Search for the cell housing the specified text and yield its [x, y] center coordinate. 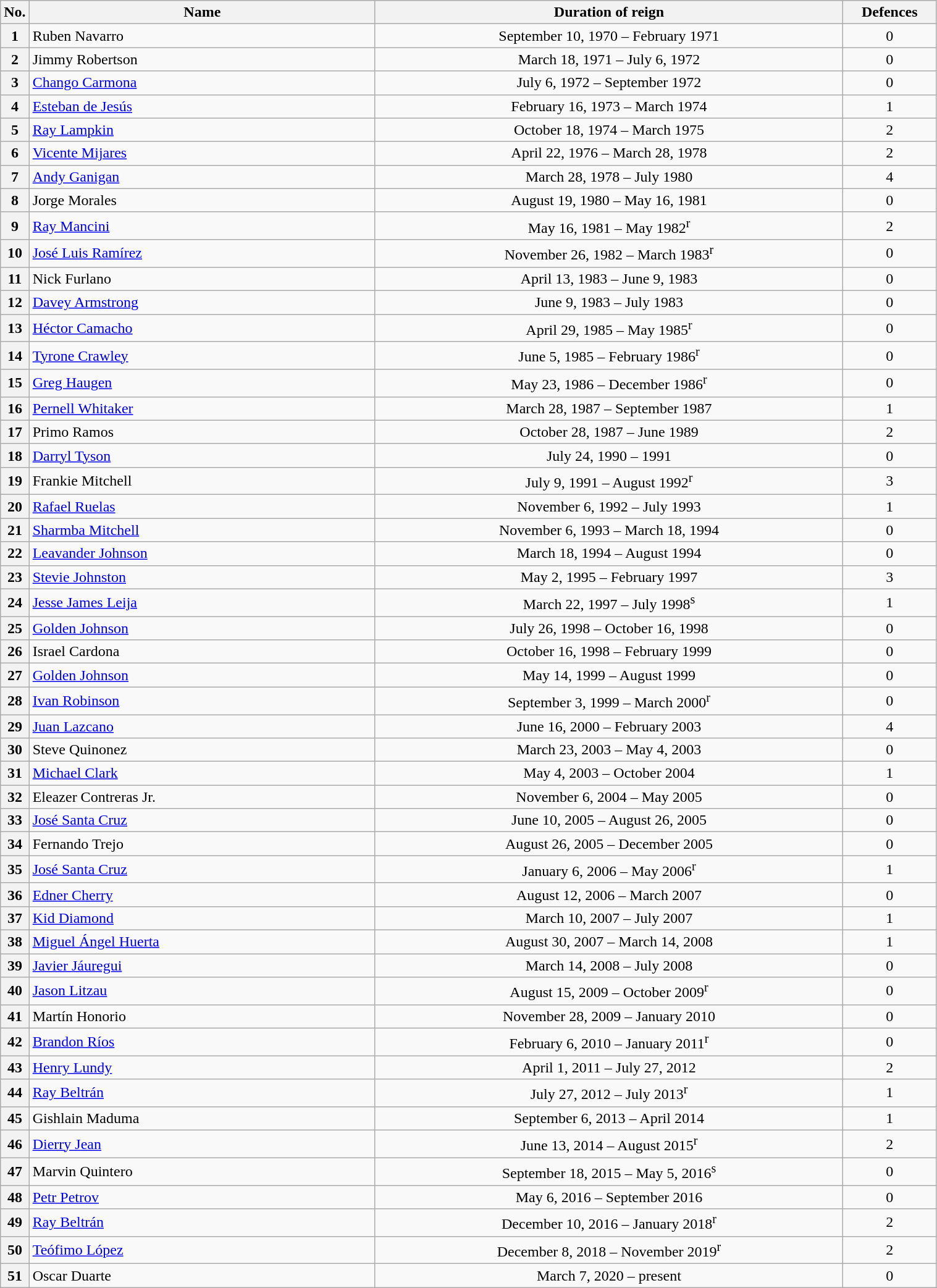
July 27, 2012 – July 2013r [609, 1093]
July 9, 1991 – August 1992r [609, 481]
June 10, 2005 – August 26, 2005 [609, 820]
13 [15, 329]
Duration of reign [609, 12]
7 [15, 177]
Martín Honorio [202, 1016]
Ruben Navarro [202, 36]
June 5, 1985 – February 1986r [609, 356]
Henry Lundy [202, 1067]
11 [15, 279]
5 [15, 130]
October 28, 1987 – June 1989 [609, 432]
November 6, 2004 – May 2005 [609, 797]
April 22, 1976 – March 28, 1978 [609, 153]
Tyrone Crawley [202, 356]
November 28, 2009 – January 2010 [609, 1016]
June 9, 1983 – July 1983 [609, 302]
16 [15, 408]
10 [15, 253]
Andy Ganigan [202, 177]
October 16, 1998 – February 1999 [609, 652]
August 30, 2007 – March 14, 2008 [609, 942]
Ivan Robinson [202, 701]
33 [15, 820]
Fernando Trejo [202, 844]
Eleazer Contreras Jr. [202, 797]
18 [15, 455]
June 16, 2000 – February 2003 [609, 726]
Frankie Mitchell [202, 481]
Dierry Jean [202, 1144]
March 28, 1978 – July 1980 [609, 177]
Darryl Tyson [202, 455]
30 [15, 750]
December 10, 2016 – January 2018r [609, 1223]
May 14, 1999 – August 1999 [609, 675]
February 16, 1973 – March 1974 [609, 106]
April 13, 1983 – June 9, 1983 [609, 279]
42 [15, 1042]
August 15, 2009 – October 2009r [609, 991]
Primo Ramos [202, 432]
48 [15, 1197]
Jorge Morales [202, 200]
Rafael Ruelas [202, 507]
Oscar Duarte [202, 1276]
August 12, 2006 – March 2007 [609, 894]
Ray Lampkin [202, 130]
March 18, 1994 – August 1994 [609, 554]
Chango Carmona [202, 83]
Pernell Whitaker [202, 408]
January 6, 2006 – May 2006r [609, 870]
May 16, 1981 – May 1982r [609, 226]
20 [15, 507]
May 23, 1986 – December 1986r [609, 383]
Esteban de Jesús [202, 106]
No. [15, 12]
6 [15, 153]
35 [15, 870]
October 18, 1974 – March 1975 [609, 130]
Stevie Johnston [202, 577]
Jason Litzau [202, 991]
31 [15, 773]
June 13, 2014 – August 2015r [609, 1144]
Teófimo López [202, 1250]
August 19, 1980 – May 16, 1981 [609, 200]
Sharmba Mitchell [202, 530]
Petr Petrov [202, 1197]
Kid Diamond [202, 918]
Edner Cherry [202, 894]
March 18, 1971 – July 6, 1972 [609, 59]
May 2, 1995 – February 1997 [609, 577]
September 6, 2013 – April 2014 [609, 1118]
May 4, 2003 – October 2004 [609, 773]
47 [15, 1171]
28 [15, 701]
Ray Mancini [202, 226]
50 [15, 1250]
Gishlain Maduma [202, 1118]
July 24, 1990 – 1991 [609, 455]
April 1, 2011 – July 27, 2012 [609, 1067]
45 [15, 1118]
32 [15, 797]
December 8, 2018 – November 2019r [609, 1250]
March 28, 1987 – September 1987 [609, 408]
Steve Quinonez [202, 750]
March 14, 2008 – July 2008 [609, 966]
21 [15, 530]
Miguel Ángel Huerta [202, 942]
August 26, 2005 – December 2005 [609, 844]
41 [15, 1016]
Name [202, 12]
March 10, 2007 – July 2007 [609, 918]
Javier Jáuregui [202, 966]
Greg Haugen [202, 383]
November 6, 1993 – March 18, 1994 [609, 530]
29 [15, 726]
April 29, 1985 – May 1985r [609, 329]
38 [15, 942]
46 [15, 1144]
44 [15, 1093]
Jesse James Leija [202, 603]
14 [15, 356]
49 [15, 1223]
March 7, 2020 – present [609, 1276]
39 [15, 966]
23 [15, 577]
8 [15, 200]
Israel Cardona [202, 652]
March 22, 1997 – July 1998s [609, 603]
Nick Furlano [202, 279]
22 [15, 554]
24 [15, 603]
36 [15, 894]
Marvin Quintero [202, 1171]
February 6, 2010 – January 2011r [609, 1042]
Héctor Camacho [202, 329]
Vicente Mijares [202, 153]
March 23, 2003 – May 4, 2003 [609, 750]
September 3, 1999 – March 2000r [609, 701]
34 [15, 844]
37 [15, 918]
40 [15, 991]
November 6, 1992 – July 1993 [609, 507]
Davey Armstrong [202, 302]
Jimmy Robertson [202, 59]
September 18, 2015 – May 5, 2016s [609, 1171]
19 [15, 481]
26 [15, 652]
José Luis Ramírez [202, 253]
September 10, 1970 – February 1971 [609, 36]
17 [15, 432]
Leavander Johnson [202, 554]
27 [15, 675]
May 6, 2016 – September 2016 [609, 1197]
Michael Clark [202, 773]
Juan Lazcano [202, 726]
9 [15, 226]
July 26, 1998 – October 16, 1998 [609, 628]
12 [15, 302]
15 [15, 383]
51 [15, 1276]
25 [15, 628]
July 6, 1972 – September 1972 [609, 83]
November 26, 1982 – March 1983r [609, 253]
Defences [890, 12]
Brandon Ríos [202, 1042]
43 [15, 1067]
